Output the [X, Y] coordinate of the center of the cell containing the given text.  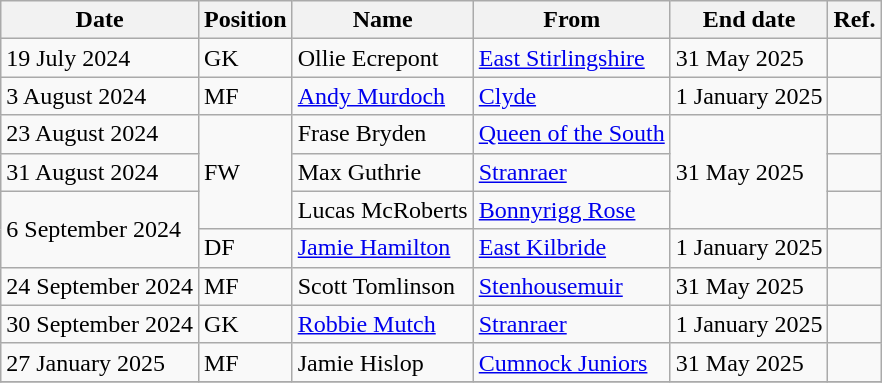
31 August 2024 [100, 172]
Clyde [572, 96]
Jamie Hislop [382, 362]
27 January 2025 [100, 362]
Queen of the South [572, 134]
19 July 2024 [100, 58]
East Stirlingshire [572, 58]
Bonnyrigg Rose [572, 210]
Date [100, 20]
From [572, 20]
End date [749, 20]
Cumnock Juniors [572, 362]
Name [382, 20]
Ref. [854, 20]
Andy Murdoch [382, 96]
Robbie Mutch [382, 324]
3 August 2024 [100, 96]
24 September 2024 [100, 286]
DF [245, 248]
Jamie Hamilton [382, 248]
23 August 2024 [100, 134]
6 September 2024 [100, 229]
Stenhousemuir [572, 286]
East Kilbride [572, 248]
30 September 2024 [100, 324]
Lucas McRoberts [382, 210]
Max Guthrie [382, 172]
Position [245, 20]
Frase Bryden [382, 134]
Scott Tomlinson [382, 286]
FW [245, 172]
Ollie Ecrepont [382, 58]
